Extract the [x, y] coordinate from the center of the cell holding the provided text.  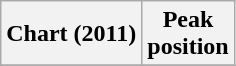
Chart (2011) [72, 34]
Peakposition [188, 34]
